Scan for the cell matching the given text and deliver its (x, y) coordinate at center. 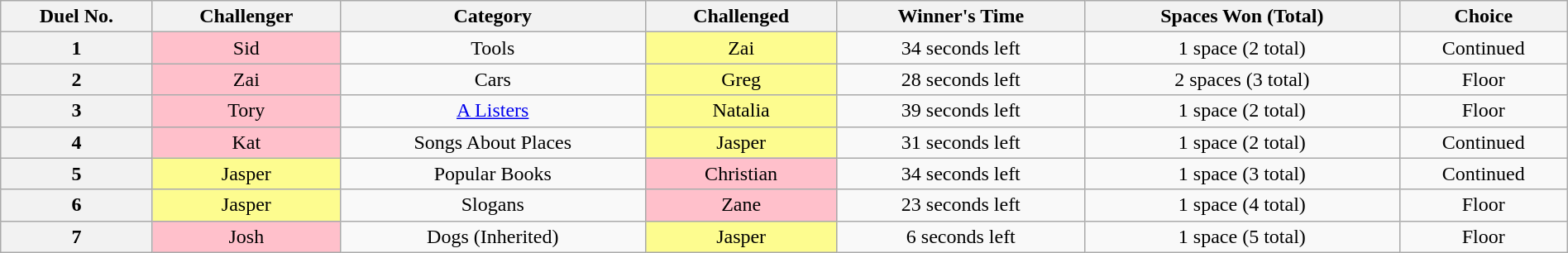
Challenged (741, 17)
6 (76, 205)
2 spaces (3 total) (1242, 79)
5 (76, 174)
2 (76, 79)
Slogans (493, 205)
Dogs (Inherited) (493, 236)
39 seconds left (961, 111)
Natalia (741, 111)
23 seconds left (961, 205)
Duel No. (76, 17)
1 (76, 48)
1 space (3 total) (1242, 174)
Zane (741, 205)
Spaces Won (Total) (1242, 17)
Greg (741, 79)
Choice (1484, 17)
31 seconds left (961, 142)
Category (493, 17)
Popular Books (493, 174)
Josh (246, 236)
4 (76, 142)
1 space (5 total) (1242, 236)
A Listers (493, 111)
6 seconds left (961, 236)
Tools (493, 48)
1 space (4 total) (1242, 205)
Sid (246, 48)
3 (76, 111)
Challenger (246, 17)
Winner's Time (961, 17)
28 seconds left (961, 79)
Kat (246, 142)
Cars (493, 79)
Christian (741, 174)
7 (76, 236)
Tory (246, 111)
Songs About Places (493, 142)
